Extract the [X, Y] coordinate from the center of the cell holding the provided text.  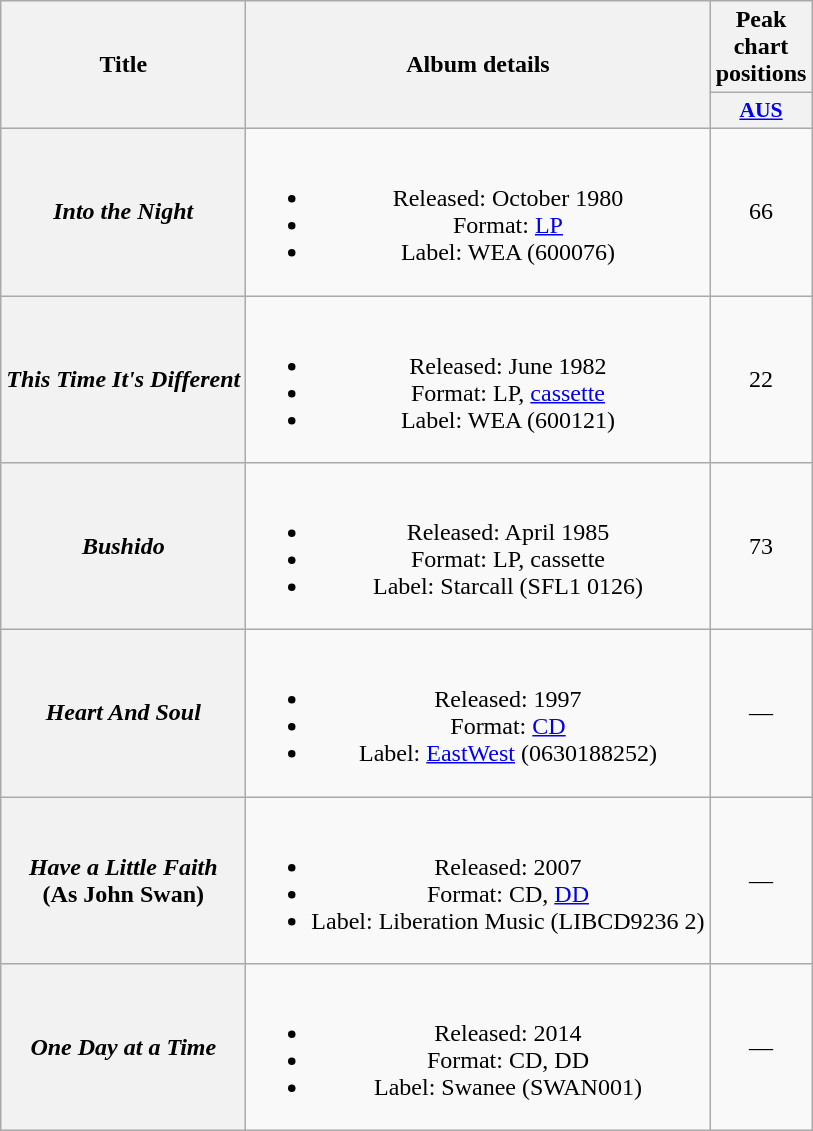
Into the Night [124, 212]
Title [124, 65]
Peak chart positions [761, 47]
Have a Little Faith (As John Swan) [124, 880]
Released: June 1982Format: LP, cassetteLabel: WEA (600121) [478, 380]
Bushido [124, 546]
22 [761, 380]
Released: 1997Format: CDLabel: EastWest (0630188252) [478, 714]
Released: 2007Format: CD, DDLabel: Liberation Music (LIBCD9236 2) [478, 880]
Album details [478, 65]
AUS [761, 111]
73 [761, 546]
This Time It's Different [124, 380]
Released: 2014Format: CD, DDLabel: Swanee (SWAN001) [478, 1048]
One Day at a Time [124, 1048]
Heart And Soul [124, 714]
66 [761, 212]
Released: April 1985Format: LP, cassetteLabel: Starcall (SFL1 0126) [478, 546]
Released: October 1980Format: LPLabel: WEA (600076) [478, 212]
